Return the (x, y) coordinate for the center point of the cell that contains the specified text.  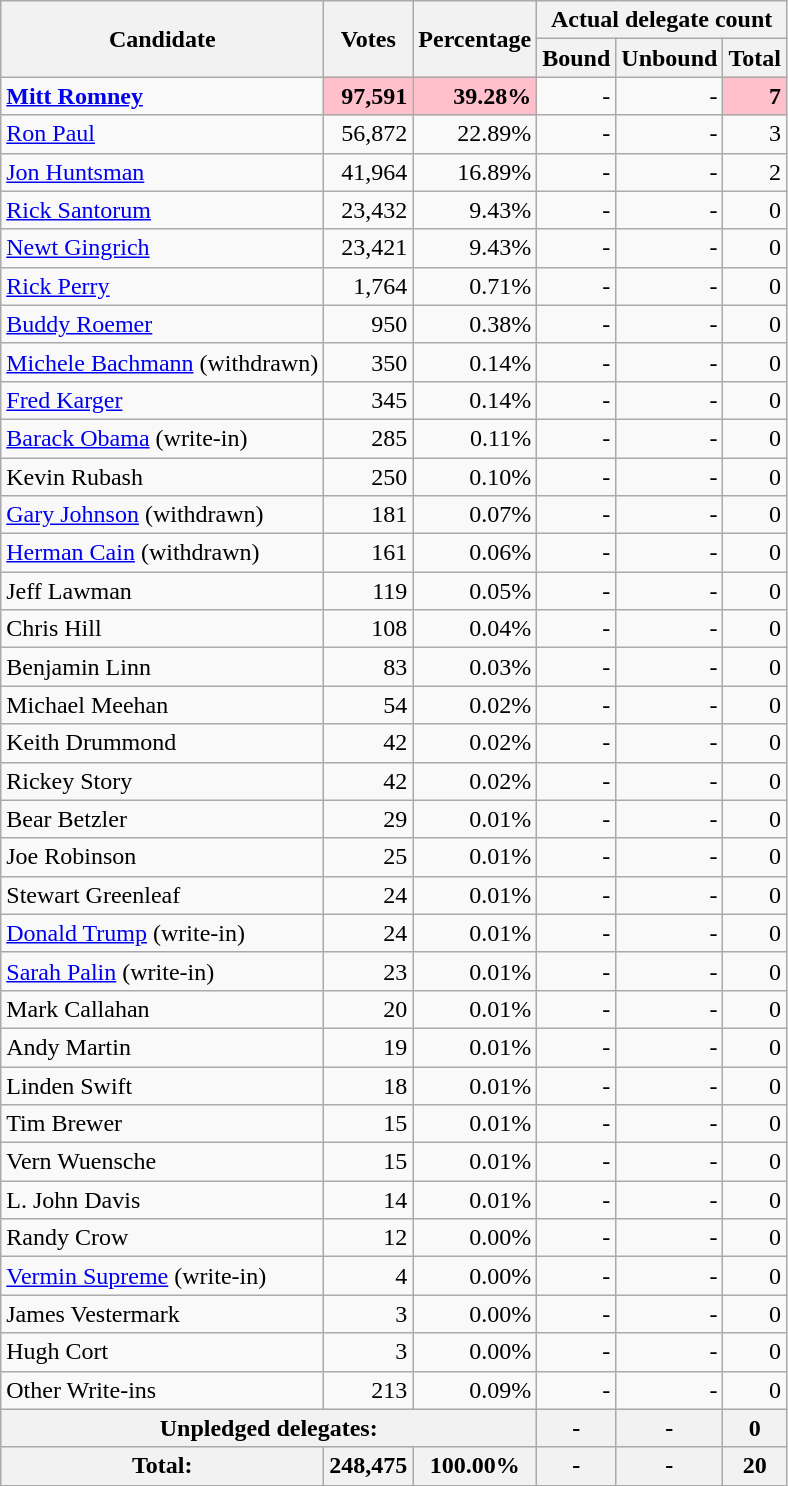
350 (368, 362)
1,764 (368, 286)
Bound (576, 58)
0.71% (475, 286)
248,475 (368, 1466)
0.11% (475, 438)
Chris Hill (162, 629)
181 (368, 515)
25 (368, 857)
Unpledged delegates: (269, 1428)
Linden Swift (162, 1085)
Kevin Rubash (162, 477)
7 (755, 96)
Mitt Romney (162, 96)
Randy Crow (162, 1238)
Michele Bachmann (withdrawn) (162, 362)
0.05% (475, 591)
0.07% (475, 515)
Donald Trump (write-in) (162, 933)
Rick Santorum (162, 210)
39.28% (475, 96)
Jon Huntsman (162, 172)
12 (368, 1238)
119 (368, 591)
L. John Davis (162, 1200)
950 (368, 324)
100.00% (475, 1466)
Rick Perry (162, 286)
23,432 (368, 210)
Unbound (670, 58)
Other Write-ins (162, 1390)
54 (368, 705)
0.03% (475, 667)
345 (368, 400)
James Vestermark (162, 1314)
Benjamin Linn (162, 667)
Gary Johnson (withdrawn) (162, 515)
Mark Callahan (162, 1009)
Candidate (162, 39)
Votes (368, 39)
Barack Obama (write-in) (162, 438)
Joe Robinson (162, 857)
Total: (162, 1466)
4 (368, 1276)
0.04% (475, 629)
2 (755, 172)
Hugh Cort (162, 1352)
250 (368, 477)
16.89% (475, 172)
Buddy Roemer (162, 324)
Vermin Supreme (write-in) (162, 1276)
Actual delegate count (662, 20)
Sarah Palin (write-in) (162, 971)
0.09% (475, 1390)
23 (368, 971)
108 (368, 629)
97,591 (368, 96)
Rickey Story (162, 781)
23,421 (368, 248)
Total (755, 58)
Vern Wuensche (162, 1162)
14 (368, 1200)
Jeff Lawman (162, 591)
22.89% (475, 134)
Ron Paul (162, 134)
Herman Cain (withdrawn) (162, 553)
Michael Meehan (162, 705)
Andy Martin (162, 1047)
0.38% (475, 324)
Stewart Greenleaf (162, 895)
Percentage (475, 39)
161 (368, 553)
0.10% (475, 477)
18 (368, 1085)
Keith Drummond (162, 743)
Tim Brewer (162, 1124)
Fred Karger (162, 400)
41,964 (368, 172)
83 (368, 667)
285 (368, 438)
Newt Gingrich (162, 248)
0.06% (475, 553)
Bear Betzler (162, 819)
29 (368, 819)
56,872 (368, 134)
19 (368, 1047)
213 (368, 1390)
